Search for the cell housing the specified text and yield its (X, Y) center coordinate. 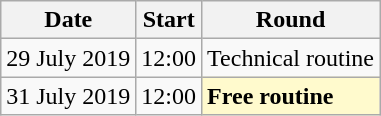
Technical routine (291, 58)
Date (68, 20)
29 July 2019 (68, 58)
31 July 2019 (68, 96)
Start (169, 20)
Free routine (291, 96)
Round (291, 20)
